Return the [X, Y] coordinate for the center point of the cell that contains the specified text.  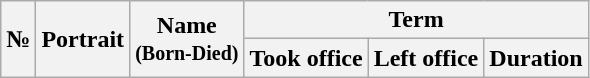
Portrait [83, 39]
№ [18, 39]
Took office [306, 58]
Term [416, 20]
Name(Born-Died) [187, 39]
Left office [426, 58]
Duration [536, 58]
